Detect which cell encompasses the target text, then output its [X, Y] center coordinate. 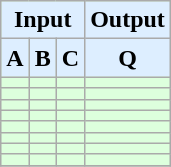
Output [128, 20]
Input [43, 20]
C [70, 58]
B [42, 58]
A [15, 58]
Q [128, 58]
